Capture the cell that displays the provided text and extract its (X, Y) central coordinate. 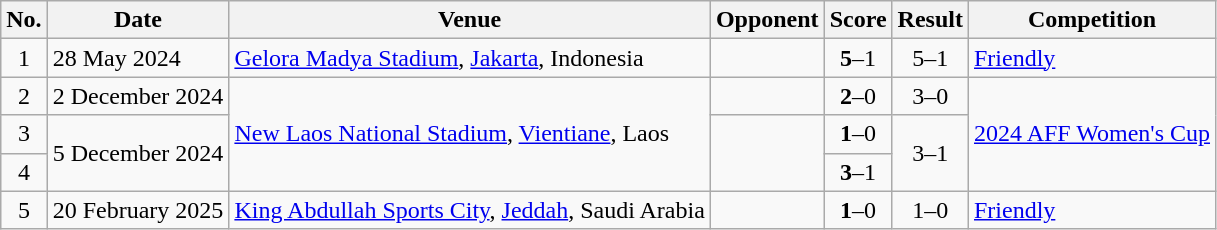
2 December 2024 (138, 96)
New Laos National Stadium, Vientiane, Laos (470, 134)
28 May 2024 (138, 58)
3 (24, 134)
King Abdullah Sports City, Jeddah, Saudi Arabia (470, 210)
Gelora Madya Stadium, Jakarta, Indonesia (470, 58)
Opponent (767, 20)
Competition (1092, 20)
4 (24, 172)
1 (24, 58)
Score (858, 20)
No. (24, 20)
5 December 2024 (138, 153)
Venue (470, 20)
2024 AFF Women's Cup (1092, 134)
2–0 (858, 96)
Date (138, 20)
20 February 2025 (138, 210)
5 (24, 210)
3–0 (930, 96)
Result (930, 20)
2 (24, 96)
